Return [x, y] of the center of cell containing provided text 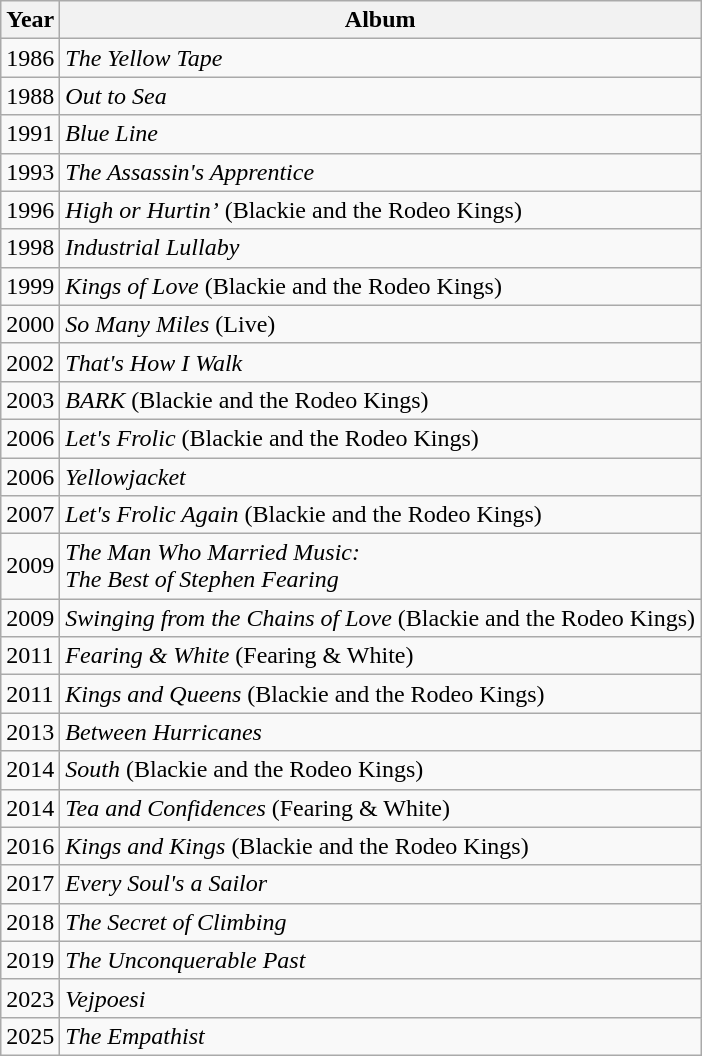
Kings and Queens (Blackie and the Rodeo Kings) [380, 694]
2018 [30, 922]
Blue Line [380, 134]
So Many Miles (Live) [380, 324]
Let's Frolic Again (Blackie and the Rodeo Kings) [380, 515]
1998 [30, 248]
1993 [30, 172]
2023 [30, 998]
Year [30, 20]
2025 [30, 1036]
2007 [30, 515]
Yellowjacket [380, 477]
BARK (Blackie and the Rodeo Kings) [380, 400]
1999 [30, 286]
High or Hurtin’ (Blackie and the Rodeo Kings) [380, 210]
1996 [30, 210]
Swinging from the Chains of Love (Blackie and the Rodeo Kings) [380, 618]
Out to Sea [380, 96]
Every Soul's a Sailor [380, 884]
2017 [30, 884]
The Yellow Tape [380, 58]
2016 [30, 846]
Kings of Love (Blackie and the Rodeo Kings) [380, 286]
Between Hurricanes [380, 732]
Kings and Kings (Blackie and the Rodeo Kings) [380, 846]
South (Blackie and the Rodeo Kings) [380, 770]
The Empathist [380, 1036]
1988 [30, 96]
Vejpoesi [380, 998]
Tea and Confidences (Fearing & White) [380, 808]
The Secret of Climbing [380, 922]
2019 [30, 960]
2002 [30, 362]
Let's Frolic (Blackie and the Rodeo Kings) [380, 438]
That's How I Walk [380, 362]
2003 [30, 400]
1986 [30, 58]
Album [380, 20]
Fearing & White (Fearing & White) [380, 656]
The Unconquerable Past [380, 960]
2000 [30, 324]
Industrial Lullaby [380, 248]
1991 [30, 134]
2013 [30, 732]
The Man Who Married Music:The Best of Stephen Fearing [380, 566]
The Assassin's Apprentice [380, 172]
